Scan for the cell matching the given text and deliver its [X, Y] coordinate at center. 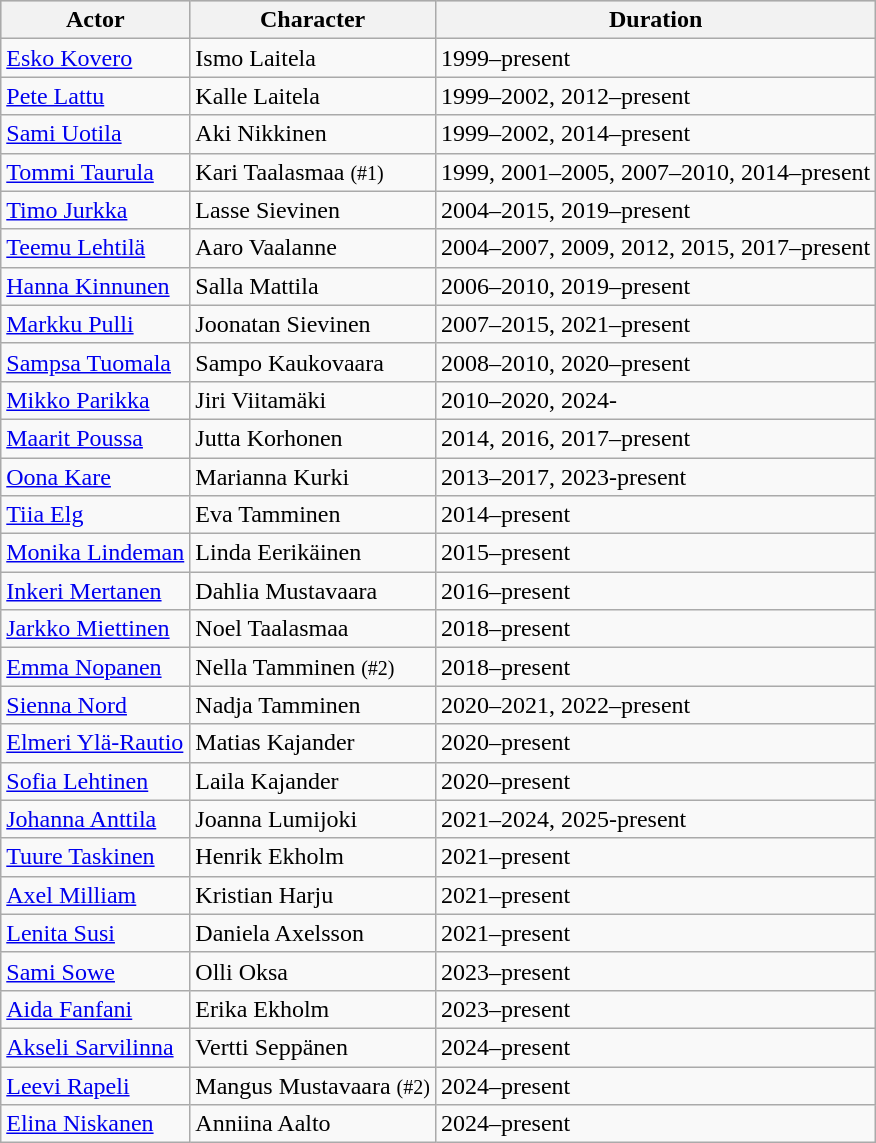
2008–2010, 2020–present [655, 362]
Erika Ekholm [313, 1009]
Duration [655, 20]
Elina Niskanen [96, 1124]
Joanna Lumijoki [313, 819]
Johanna Anttila [96, 819]
Eva Tamminen [313, 515]
Mikko Parikka [96, 400]
Leevi Rapeli [96, 1085]
Sienna Nord [96, 705]
2021–2024, 2025-present [655, 819]
Marianna Kurki [313, 477]
Timo Jurkka [96, 210]
Kari Taalasmaa (#1) [313, 172]
Henrik Ekholm [313, 857]
Character [313, 20]
Lenita Susi [96, 933]
Sami Uotila [96, 134]
Aki Nikkinen [313, 134]
Vertti Seppänen [313, 1047]
Hanna Kinnunen [96, 286]
Elmeri Ylä-Rautio [96, 743]
2014, 2016, 2017–present [655, 438]
2015–present [655, 553]
Tommi Taurula [96, 172]
2016–present [655, 591]
2006–2010, 2019–present [655, 286]
Pete Lattu [96, 96]
Aaro Vaalanne [313, 248]
2013–2017, 2023-present [655, 477]
Olli Oksa [313, 971]
Sampsa Tuomala [96, 362]
Jiri Viitamäki [313, 400]
Oona Kare [96, 477]
Aida Fanfani [96, 1009]
Monika Lindeman [96, 553]
Markku Pulli [96, 324]
2014–present [655, 515]
Nadja Tamminen [313, 705]
Mangus Mustavaara (#2) [313, 1085]
Inkeri Mertanen [96, 591]
Lasse Sievinen [313, 210]
Akseli Sarvilinna [96, 1047]
2004–2015, 2019–present [655, 210]
Kalle Laitela [313, 96]
Nella Tamminen (#2) [313, 667]
Daniela Axelsson [313, 933]
Jutta Korhonen [313, 438]
Joonatan Sievinen [313, 324]
Dahlia Mustavaara [313, 591]
Sofia Lehtinen [96, 781]
1999–2002, 2014–present [655, 134]
Esko Kovero [96, 58]
Anniina Aalto [313, 1124]
Ismo Laitela [313, 58]
1999–2002, 2012–present [655, 96]
Tiia Elg [96, 515]
Noel Taalasmaa [313, 629]
1999, 2001–2005, 2007–2010, 2014–present [655, 172]
Teemu Lehtilä [96, 248]
Matias Kajander [313, 743]
2007–2015, 2021–present [655, 324]
Tuure Taskinen [96, 857]
Linda Eerikäinen [313, 553]
Sami Sowe [96, 971]
Axel Milliam [96, 895]
Sampo Kaukovaara [313, 362]
Maarit Poussa [96, 438]
Salla Mattila [313, 286]
Actor [96, 20]
Jarkko Miettinen [96, 629]
2020–2021, 2022–present [655, 705]
Laila Kajander [313, 781]
1999–present [655, 58]
Kristian Harju [313, 895]
2004–2007, 2009, 2012, 2015, 2017–present [655, 248]
2010–2020, 2024- [655, 400]
Emma Nopanen [96, 667]
